Extract the [x, y] coordinate from the center of the cell holding the provided text.  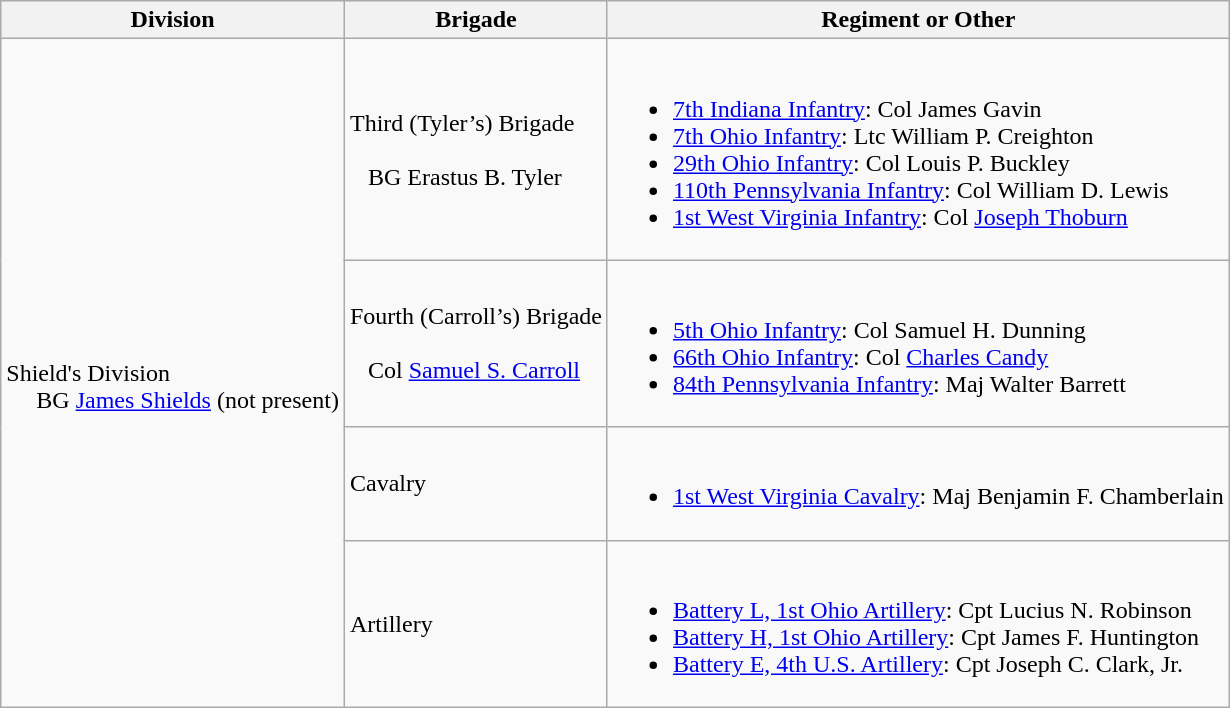
Fourth (Carroll’s) Brigade Col Samuel S. Carroll [476, 344]
Third (Tyler’s) Brigade BG Erastus B. Tyler [476, 150]
Shield's Division BG James Shields (not present) [173, 373]
Brigade [476, 20]
Division [173, 20]
1st West Virginia Cavalry: Maj Benjamin F. Chamberlain [918, 484]
5th Ohio Infantry: Col Samuel H. Dunning66th Ohio Infantry: Col Charles Candy84th Pennsylvania Infantry: Maj Walter Barrett [918, 344]
Artillery [476, 624]
Regiment or Other [918, 20]
Cavalry [476, 484]
